Locate the cell with the specified text and output its (x, y) center coordinate. 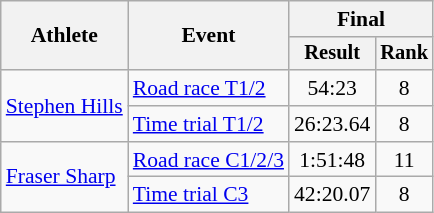
1:51:48 (332, 160)
Final (361, 19)
Rank (404, 54)
Time trial T1/2 (208, 124)
Fraser Sharp (64, 178)
54:23 (332, 88)
42:20.07 (332, 195)
Result (332, 54)
Road race T1/2 (208, 88)
Event (208, 36)
Time trial C3 (208, 195)
26:23.64 (332, 124)
11 (404, 160)
Road race C1/2/3 (208, 160)
Athlete (64, 36)
Stephen Hills (64, 106)
